For the text-containing cell, return its midpoint in [X, Y] coordinate format. 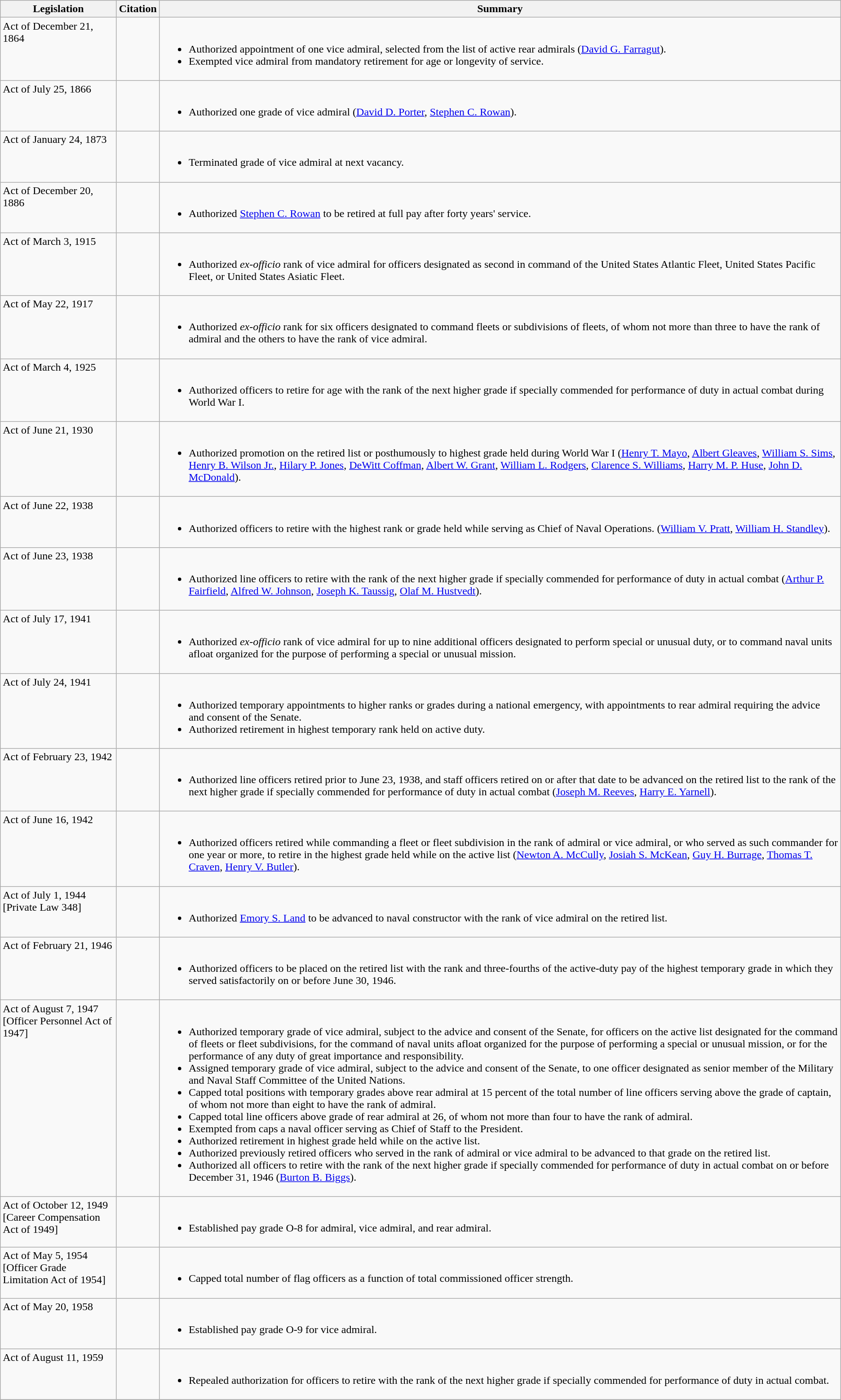
Act of August 11, 1959 [58, 1374]
Act of June 23, 1938 [58, 579]
Citation [137, 9]
Authorized Emory S. Land to be advanced to naval constructor with the rank of vice admiral on the retired list. [500, 912]
Authorized Stephen C. Rowan to be retired at full pay after forty years' service. [500, 208]
Act of December 20, 1886 [58, 208]
Act of July 25, 1866 [58, 106]
Act of May 5, 1954[Officer Grade Limitation Act of 1954] [58, 1272]
Act of June 22, 1938 [58, 522]
Act of December 21, 1864 [58, 49]
Act of March 3, 1915 [58, 264]
Repealed authorization for officers to retire with the rank of the next higher grade if specially commended for performance of duty in actual combat. [500, 1374]
Act of July 17, 1941 [58, 642]
Act of June 21, 1930 [58, 459]
Act of January 24, 1873 [58, 156]
Act of May 20, 1958 [58, 1324]
Act of March 4, 1925 [58, 390]
Act of July 24, 1941 [58, 711]
Act of February 21, 1946 [58, 969]
Established pay grade O-8 for admiral, vice admiral, and rear admiral. [500, 1222]
Terminated grade of vice admiral at next vacancy. [500, 156]
Act of June 16, 1942 [58, 849]
Act of July 1, 1944[Private Law 348] [58, 912]
Summary [500, 9]
Act of May 22, 1917 [58, 327]
Act of February 23, 1942 [58, 780]
Legislation [58, 9]
Act of October 12, 1949[Career Compensation Act of 1949] [58, 1222]
Capped total number of flag officers as a function of total commissioned officer strength. [500, 1272]
Established pay grade O-9 for vice admiral. [500, 1324]
Authorized one grade of vice admiral (David D. Porter, Stephen C. Rowan). [500, 106]
Act of August 7, 1947[Officer Personnel Act of 1947] [58, 1098]
